Detect which cell encompasses the target text, then output its (X, Y) center coordinate. 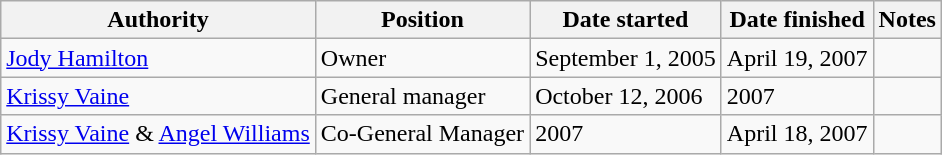
Date finished (797, 20)
Owner (422, 58)
Krissy Vaine & Angel Williams (158, 134)
Authority (158, 20)
April 18, 2007 (797, 134)
Co-General Manager (422, 134)
October 12, 2006 (626, 96)
Notes (907, 20)
April 19, 2007 (797, 58)
Position (422, 20)
Jody Hamilton (158, 58)
September 1, 2005 (626, 58)
Date started (626, 20)
Krissy Vaine (158, 96)
General manager (422, 96)
